Determine the (x, y) coordinate at the center of the cell enclosing the given text.  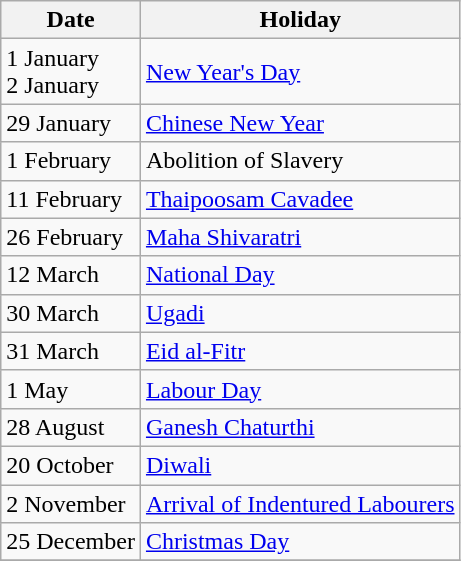
Holiday (300, 20)
Chinese New Year (300, 123)
Arrival of Indentured Labourers (300, 503)
1 May (71, 389)
Ugadi (300, 313)
28 August (71, 427)
2 November (71, 503)
20 October (71, 465)
Thaipoosam Cavadee (300, 199)
Abolition of Slavery (300, 161)
29 January (71, 123)
Eid al-Fitr (300, 351)
25 December (71, 542)
Date (71, 20)
Christmas Day (300, 542)
National Day (300, 275)
New Year's Day (300, 72)
Ganesh Chaturthi (300, 427)
26 February (71, 237)
31 March (71, 351)
1 February (71, 161)
Labour Day (300, 389)
12 March (71, 275)
Diwali (300, 465)
30 March (71, 313)
1 January 2 January (71, 72)
11 February (71, 199)
Maha Shivaratri (300, 237)
